Output the (X, Y) coordinate of the center of the cell containing the given text.  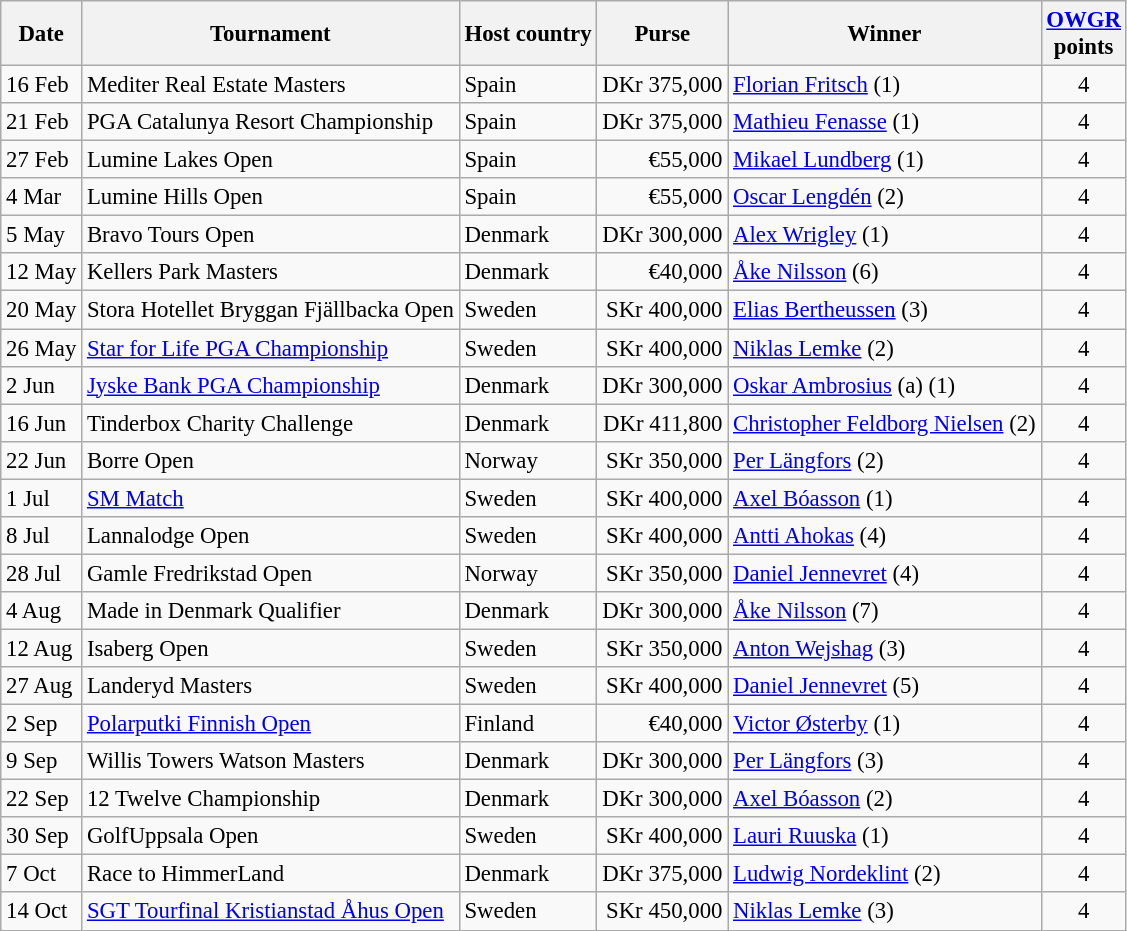
Lumine Hills Open (271, 197)
28 Jul (42, 573)
Victor Østerby (1) (884, 724)
Bravo Tours Open (271, 235)
Purse (662, 34)
Alex Wrigley (1) (884, 235)
Antti Ahokas (4) (884, 536)
SKr 450,000 (662, 912)
Race to HimmerLand (271, 874)
GolfUppsala Open (271, 836)
1 Jul (42, 498)
16 Feb (42, 85)
7 Oct (42, 874)
SGT Tourfinal Kristianstad Åhus Open (271, 912)
2 Sep (42, 724)
SM Match (271, 498)
Tinderbox Charity Challenge (271, 423)
8 Jul (42, 536)
Oscar Lengdén (2) (884, 197)
2 Jun (42, 385)
Axel Bóasson (1) (884, 498)
Mikael Lundberg (1) (884, 160)
Willis Towers Watson Masters (271, 761)
22 Jun (42, 460)
4 Mar (42, 197)
Niklas Lemke (2) (884, 348)
27 Feb (42, 160)
26 May (42, 348)
Stora Hotellet Bryggan Fjällbacka Open (271, 310)
Christopher Feldborg Nielsen (2) (884, 423)
21 Feb (42, 122)
Axel Bóasson (2) (884, 799)
Isaberg Open (271, 648)
12 May (42, 273)
Anton Wejshag (3) (884, 648)
9 Sep (42, 761)
4 Aug (42, 611)
Åke Nilsson (7) (884, 611)
OWGRpoints (1084, 34)
Lauri Ruuska (1) (884, 836)
12 Twelve Championship (271, 799)
PGA Catalunya Resort Championship (271, 122)
16 Jun (42, 423)
Oskar Ambrosius (a) (1) (884, 385)
14 Oct (42, 912)
Star for Life PGA Championship (271, 348)
Host country (528, 34)
22 Sep (42, 799)
Winner (884, 34)
Landeryd Masters (271, 686)
Lannalodge Open (271, 536)
Finland (528, 724)
Mediter Real Estate Masters (271, 85)
20 May (42, 310)
Borre Open (271, 460)
Daniel Jennevret (5) (884, 686)
Florian Fritsch (1) (884, 85)
Gamle Fredrikstad Open (271, 573)
12 Aug (42, 648)
27 Aug (42, 686)
Made in Denmark Qualifier (271, 611)
Åke Nilsson (6) (884, 273)
Date (42, 34)
30 Sep (42, 836)
Kellers Park Masters (271, 273)
5 May (42, 235)
Mathieu Fenasse (1) (884, 122)
Per Längfors (2) (884, 460)
DKr 411,800 (662, 423)
Daniel Jennevret (4) (884, 573)
Tournament (271, 34)
Polarputki Finnish Open (271, 724)
Ludwig Nordeklint (2) (884, 874)
Lumine Lakes Open (271, 160)
Niklas Lemke (3) (884, 912)
Elias Bertheussen (3) (884, 310)
Per Längfors (3) (884, 761)
Jyske Bank PGA Championship (271, 385)
